Extract the [X, Y] coordinate from the center of the cell holding the provided text.  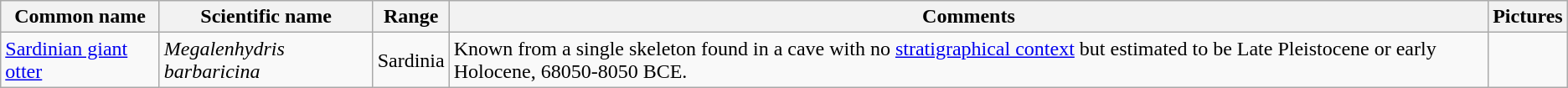
Sardinia [410, 60]
Sardinian giant otter [80, 60]
Known from a single skeleton found in a cave with no stratigraphical context but estimated to be Late Pleistocene or early Holocene, 68050-8050 BCE. [968, 60]
Common name [80, 17]
Scientific name [266, 17]
Megalenhydris barbaricina [266, 60]
Pictures [1528, 17]
Comments [968, 17]
Range [410, 17]
